Search for the cell housing the specified text and yield its (x, y) center coordinate. 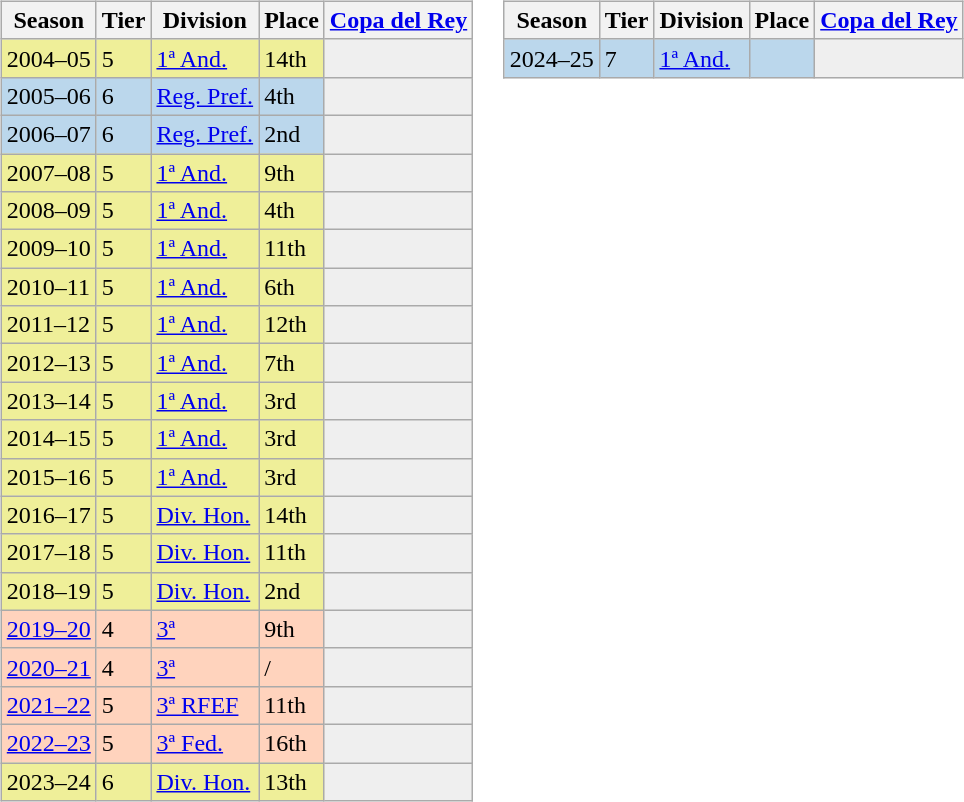
2022–23 (48, 743)
16th (292, 743)
7th (292, 363)
/ (292, 667)
7 (626, 58)
2024–25 (552, 58)
2008–09 (48, 211)
2012–13 (48, 363)
2006–07 (48, 134)
2020–21 (48, 667)
2014–15 (48, 439)
2009–10 (48, 249)
2005–06 (48, 96)
2023–24 (48, 781)
13th (292, 781)
2015–16 (48, 477)
12th (292, 325)
3ª RFEF (205, 705)
2018–19 (48, 591)
2011–12 (48, 325)
2013–14 (48, 401)
2010–11 (48, 287)
2004–05 (48, 58)
2007–08 (48, 173)
6th (292, 287)
3ª Fed. (205, 743)
2019–20 (48, 629)
2016–17 (48, 515)
2017–18 (48, 553)
2021–22 (48, 705)
